Identify which cell holds the provided text, then report its [X, Y] central coordinate. 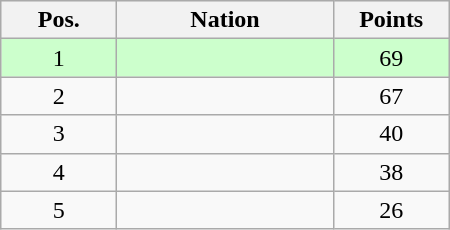
5 [59, 210]
Points [391, 20]
67 [391, 96]
26 [391, 210]
1 [59, 58]
3 [59, 134]
40 [391, 134]
Nation [225, 20]
Pos. [59, 20]
69 [391, 58]
4 [59, 172]
38 [391, 172]
2 [59, 96]
